Extract the [X, Y] coordinate from the center of the cell holding the provided text.  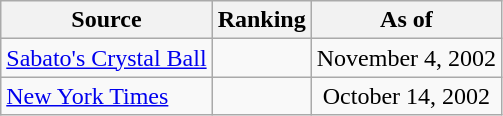
Ranking [262, 20]
November 4, 2002 [406, 58]
October 14, 2002 [406, 96]
New York Times [106, 96]
Source [106, 20]
Sabato's Crystal Ball [106, 58]
As of [406, 20]
